Output the [x, y] coordinate of the center of the cell containing the given text.  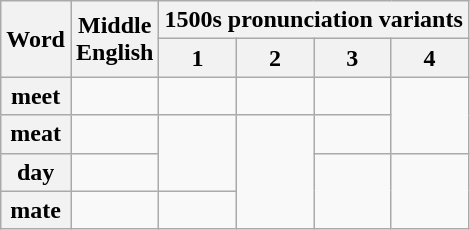
meat [36, 134]
mate [36, 210]
4 [430, 58]
day [36, 172]
2 [274, 58]
MiddleEnglish [114, 39]
1 [198, 58]
3 [352, 58]
1500s pronunciation variants [314, 20]
meet [36, 96]
Word [36, 39]
